Detect which cell encompasses the target text, then output its (X, Y) center coordinate. 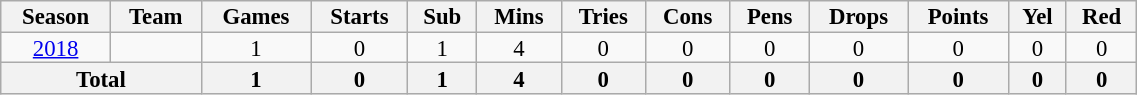
Pens (770, 16)
Games (256, 16)
Season (56, 16)
Cons (688, 16)
Tries (603, 16)
Mins (520, 16)
2018 (56, 48)
Drops (858, 16)
Starts (360, 16)
Yel (1037, 16)
Red (1101, 16)
Total (101, 78)
Points (958, 16)
Team (156, 16)
Sub (442, 16)
